Provide the (x, y) coordinate of the cell's center where the given text is located.  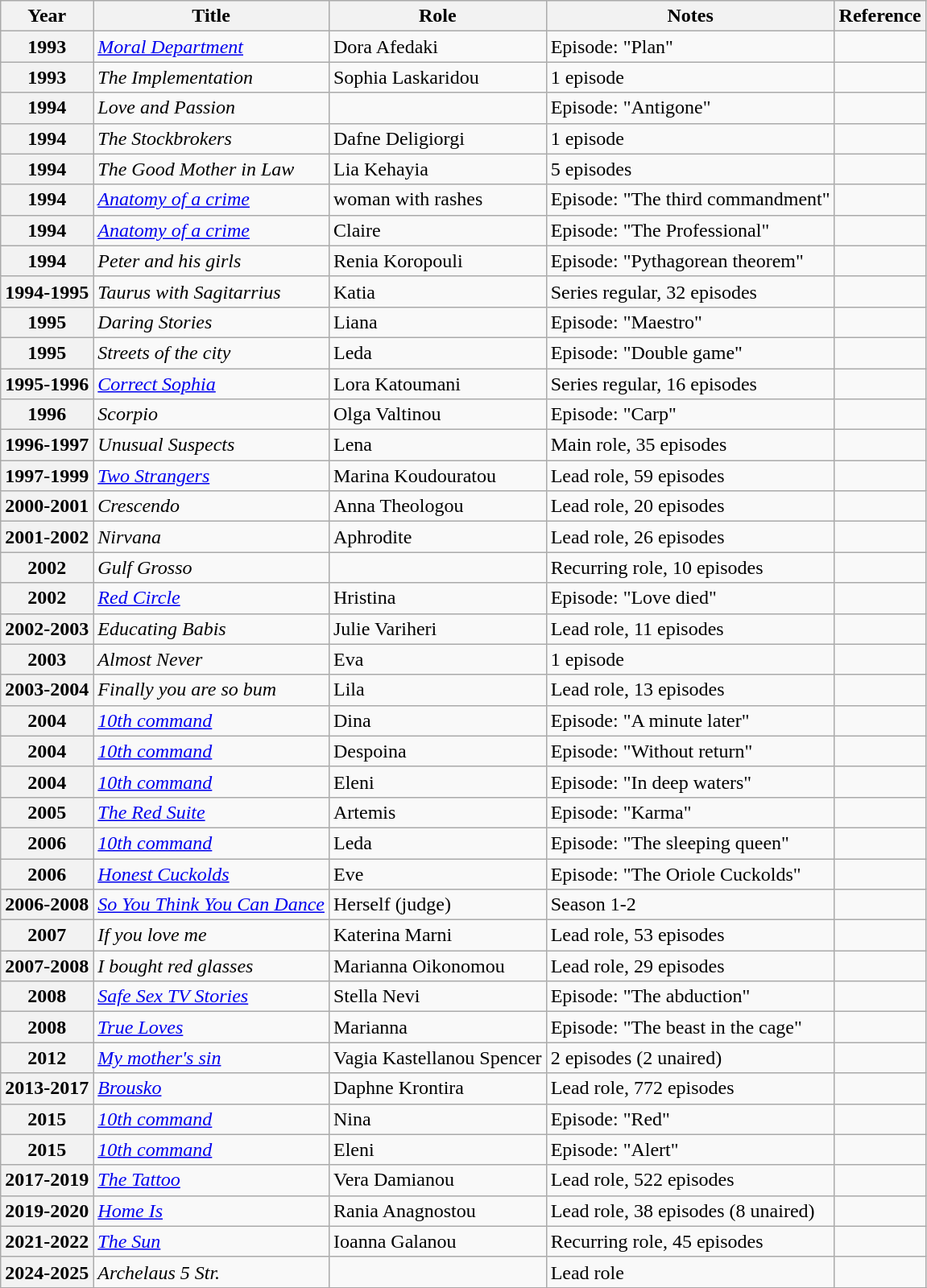
The Stockbrokers (211, 138)
Moral Department (211, 47)
Episode: "Karma" (690, 812)
Two Strangers (211, 476)
Lead role, 53 episodes (690, 935)
Finally you are so bum (211, 690)
Reference (879, 16)
5 episodes (690, 169)
Episode: "The Oriole Cuckolds" (690, 873)
Recurring role, 45 episodes (690, 1241)
Unusual Suspects (211, 445)
Anna Theologou (437, 506)
Lila (437, 690)
If you love me (211, 935)
Dina (437, 720)
Stella Nevi (437, 997)
Vagia Kastellanou Spencer (437, 1058)
2012 (47, 1058)
So You Think You Can Dance (211, 905)
woman with rashes (437, 200)
Brousko (211, 1088)
Eve (437, 873)
Herself (judge) (437, 905)
Red Circle (211, 598)
Gulf Grosso (211, 568)
Title (211, 16)
Safe Sex TV Stories (211, 997)
Honest Cuckolds (211, 873)
Daring Stories (211, 322)
2007 (47, 935)
Lead role, 29 episodes (690, 966)
Notes (690, 16)
Correct Sophia (211, 384)
Despoina (437, 751)
1996 (47, 415)
Episode: "Alert" (690, 1150)
Episode: "The third commandment" (690, 200)
Streets of the city (211, 353)
Episode: "A minute later" (690, 720)
Role (437, 16)
Julie Variheri (437, 629)
2 episodes (2 unaired) (690, 1058)
Lead role, 20 episodes (690, 506)
Nina (437, 1119)
Scorpio (211, 415)
1996-1997 (47, 445)
Katia (437, 291)
2007-2008 (47, 966)
Episode: "The sleeping queen" (690, 843)
Main role, 35 episodes (690, 445)
Vera Damianou (437, 1180)
Daphne Krontira (437, 1088)
Episode: "Without return" (690, 751)
Series regular, 32 episodes (690, 291)
Katerina Marni (437, 935)
Season 1-2 (690, 905)
2003-2004 (47, 690)
Educating Babis (211, 629)
True Loves (211, 1027)
Episode: "Double game" (690, 353)
Crescendo (211, 506)
Renia Koropouli (437, 261)
The Sun (211, 1241)
Olga Valtinou (437, 415)
Sophia Laskaridou (437, 77)
Year (47, 16)
Peter and his girls (211, 261)
Dafne Deligiorgi (437, 138)
Episode: "Plan" (690, 47)
2001-2002 (47, 537)
Lead role (690, 1272)
Claire (437, 230)
Marina Koudouratou (437, 476)
The Good Mother in Law (211, 169)
Episode: "Carp" (690, 415)
Episode: "The beast in the cage" (690, 1027)
Archelaus 5 Str. (211, 1272)
Lead role, 522 episodes (690, 1180)
Lora Katoumani (437, 384)
2006-2008 (47, 905)
Lead role, 13 episodes (690, 690)
2013-2017 (47, 1088)
Episode: "Red" (690, 1119)
Recurring role, 10 episodes (690, 568)
1995-1996 (47, 384)
1994-1995 (47, 291)
Taurus with Sagitarrius (211, 291)
Episode: "The Professional" (690, 230)
Almost Never (211, 659)
Hristina (437, 598)
Episode: "Antigone" (690, 108)
Ioanna Galanou (437, 1241)
Episode: "Love died" (690, 598)
Liana (437, 322)
Aphrodite (437, 537)
2021-2022 (47, 1241)
2019-2020 (47, 1211)
2000-2001 (47, 506)
2003 (47, 659)
Episode: "In deep waters" (690, 782)
Dora Afedaki (437, 47)
Lead role, 772 episodes (690, 1088)
My mother's sin (211, 1058)
2002-2003 (47, 629)
Eva (437, 659)
2017-2019 (47, 1180)
Episode: "Maestro" (690, 322)
1997-1999 (47, 476)
Episode: "Pythagorean theorem" (690, 261)
Nirvana (211, 537)
The Implementation (211, 77)
Rania Anagnostou (437, 1211)
Lena (437, 445)
2005 (47, 812)
Lead role, 59 episodes (690, 476)
The Tattoo (211, 1180)
2024-2025 (47, 1272)
The Red Suite (211, 812)
Home Is (211, 1211)
Episode: "The abduction" (690, 997)
Marianna (437, 1027)
Series regular, 16 episodes (690, 384)
Lead role, 11 episodes (690, 629)
Marianna Oikonomou (437, 966)
I bought red glasses (211, 966)
Artemis (437, 812)
Lead role, 38 episodes (8 unaired) (690, 1211)
Lia Kehayia (437, 169)
Lead role, 26 episodes (690, 537)
Love and Passion (211, 108)
